Return the [x, y] coordinate for the center point of the cell that contains the specified text.  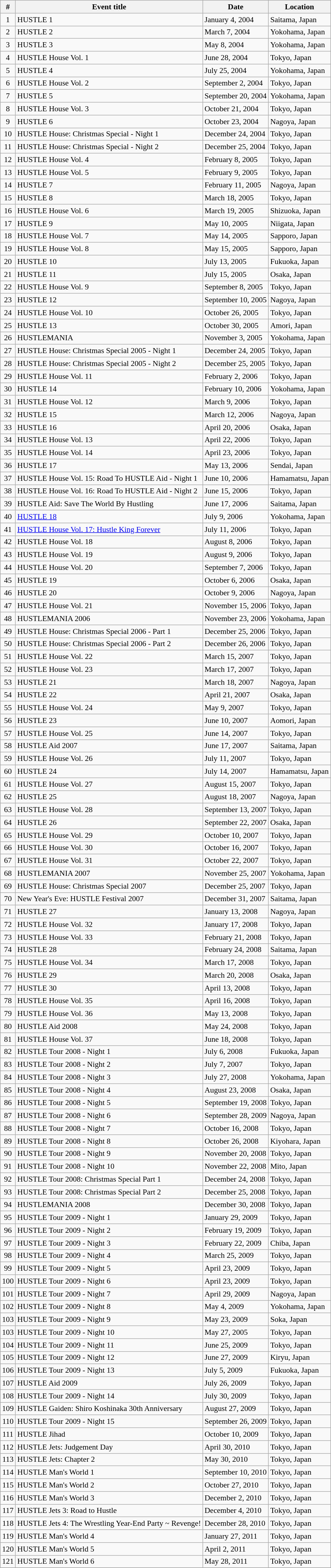
October 26, 2005 [236, 313]
102 [8, 1307]
111 [8, 1434]
50 [8, 644]
HUSTLE 26 [109, 822]
107 [8, 1383]
July 13, 2005 [236, 262]
HUSTLE Man's World 3 [109, 1498]
HUSTLE 2 [109, 32]
HUSTLE Man's World 1 [109, 1472]
HUSTLE House Vol. 3 [109, 109]
HUSTLE Tour 2008 - Night 8 [109, 1141]
June 27, 2009 [236, 1358]
HUSTLE Tour 2008 - Night 1 [109, 1052]
121 [8, 1562]
45 [8, 580]
October 10, 2009 [236, 1434]
25 [8, 326]
66 [8, 848]
HUSTLE House: Christmas Special 2007 [109, 886]
HUSTLE Tour 2008 - Night 6 [109, 1116]
55 [8, 708]
June 10, 2006 [236, 478]
March 19, 2005 [236, 211]
HUSTLE Man's World 4 [109, 1536]
HUSTLE House Vol. 6 [109, 211]
68 [8, 874]
July 7, 2007 [236, 1065]
May 27, 2005 [236, 1332]
7 [8, 96]
HUSTLE 18 [109, 517]
HUSTLE Jihad [109, 1434]
38 [8, 491]
83 [8, 1065]
3 [8, 45]
HUSTLE 14 [109, 389]
HUSTLE House Vol. 24 [109, 708]
HUSTLE Tour 2009 - Night 7 [109, 1294]
October 16, 2008 [236, 1128]
18 [8, 236]
HUSTLE Tour 2009 - Night 2 [109, 1230]
HUSTLE House Vol. 17: Hustle King Forever [109, 529]
Kiyohara, Japan [299, 1141]
October 26, 2008 [236, 1141]
December 31, 2007 [236, 899]
97 [8, 1243]
4 [8, 58]
73 [8, 937]
65 [8, 835]
72 [8, 924]
47 [8, 606]
77 [8, 988]
February 24, 2008 [236, 950]
April 21, 2007 [236, 695]
Niigata, Japan [299, 224]
June 14, 2007 [236, 733]
July 25, 2004 [236, 70]
Event title [109, 7]
Date [236, 7]
HUSTLE 20 [109, 593]
HUSTLE 4 [109, 70]
52 [8, 670]
April 30, 2010 [236, 1447]
71 [8, 912]
March 18, 2007 [236, 682]
28 [8, 364]
November 20, 2008 [236, 1154]
September 13, 2007 [236, 810]
HUSTLE Aid 2007 [109, 746]
October 23, 2004 [236, 122]
36 [8, 466]
101 [8, 1294]
August 27, 2009 [236, 1409]
HUSTLE 11 [109, 274]
October 27, 2010 [236, 1485]
January 4, 2004 [236, 20]
November 3, 2005 [236, 338]
June 17, 2007 [236, 746]
95 [8, 1218]
HUSTLE Tour 2009 - Night 11 [109, 1345]
July 26, 2009 [236, 1383]
94 [8, 1205]
76 [8, 976]
HUSTLE House Vol. 33 [109, 937]
33 [8, 428]
HUSTLE House Vol. 14 [109, 453]
July 30, 2009 [236, 1396]
HUSTLE House Vol. 1 [109, 58]
1 [8, 20]
10 [8, 134]
75 [8, 963]
December 30, 2008 [236, 1205]
December 2, 2010 [236, 1498]
April 29, 2009 [236, 1294]
HUSTLE House Vol. 23 [109, 670]
June 25, 2009 [236, 1345]
90 [8, 1154]
70 [8, 899]
HUSTLE Tour 2008 - Night 9 [109, 1154]
9 [8, 122]
HUSTLE 12 [109, 300]
HUSTLE House Vol. 8 [109, 249]
November 25, 2007 [236, 874]
100 [8, 1281]
February 8, 2005 [236, 160]
HUSTLE Tour 2009 - Night 10 [109, 1332]
December 25, 2006 [236, 631]
March 18, 2005 [236, 198]
16 [8, 211]
HUSTLE 15 [109, 415]
HUSTLE Tour 2008 - Night 7 [109, 1128]
35 [8, 453]
HUSTLE House Vol. 2 [109, 83]
21 [8, 274]
March 15, 2007 [236, 657]
78 [8, 1001]
HUSTLE Aid 2008 [109, 1026]
New Year's Eve: HUSTLE Festival 2007 [109, 899]
98 [8, 1256]
39 [8, 504]
88 [8, 1128]
January 27, 2011 [236, 1536]
Shizuoka, Japan [299, 211]
HUSTLE Aid 2009 [109, 1383]
81 [8, 1039]
December 25, 2005 [236, 364]
HUSTLE 6 [109, 122]
HUSTLE Man's World 6 [109, 1562]
82 [8, 1052]
December 28, 2010 [236, 1524]
September 19, 2008 [236, 1103]
Aomori, Japan [299, 721]
HUSTLE House Vol. 7 [109, 236]
HUSTLE 22 [109, 695]
HUSTLEMANIA 2006 [109, 619]
September 7, 2006 [236, 568]
15 [8, 198]
11 [8, 147]
Soka, Japan [299, 1320]
January 17, 2008 [236, 924]
53 [8, 682]
56 [8, 721]
HUSTLEMANIA [109, 338]
April 13, 2008 [236, 988]
HUSTLEMANIA 2007 [109, 874]
44 [8, 568]
May 30, 2010 [236, 1460]
46 [8, 593]
HUSTLEMANIA 2008 [109, 1205]
54 [8, 695]
59 [8, 759]
62 [8, 797]
HUSTLE House Vol. 31 [109, 861]
HUSTLE Tour 2008: Christmas Special Part 1 [109, 1179]
HUSTLE Tour 2009 - Night 1 [109, 1218]
85 [8, 1090]
Chiba, Japan [299, 1243]
June 10, 2007 [236, 721]
Kiryu, Japan [299, 1358]
HUSTLE Tour 2009 - Night 14 [109, 1396]
HUSTLE 19 [109, 580]
May 28, 2011 [236, 1562]
HUSTLE Gaiden: Shiro Koshinaka 30th Anniversary [109, 1409]
July 27, 2008 [236, 1078]
July 6, 2008 [236, 1052]
116 [8, 1498]
February 19, 2009 [236, 1230]
HUSTLE 17 [109, 466]
HUSTLE 29 [109, 976]
HUSTLE House Vol. 11 [109, 376]
117 [8, 1511]
HUSTLE Man's World 2 [109, 1485]
March 17, 2007 [236, 670]
19 [8, 249]
September 2, 2004 [236, 83]
May 4, 2009 [236, 1307]
87 [8, 1116]
HUSTLE House: Christmas Special 2005 - Night 1 [109, 351]
July 9, 2006 [236, 517]
HUSTLE House Vol. 10 [109, 313]
86 [8, 1103]
HUSTLE 16 [109, 428]
May 24, 2008 [236, 1026]
October 16, 2007 [236, 848]
# [8, 7]
105 [8, 1358]
HUSTLE House Vol. 9 [109, 287]
May 13, 2006 [236, 466]
32 [8, 415]
HUSTLE Tour 2009 - Night 6 [109, 1281]
51 [8, 657]
58 [8, 746]
20 [8, 262]
106 [8, 1371]
17 [8, 224]
108 [8, 1396]
February 11, 2005 [236, 185]
October 22, 2007 [236, 861]
April 20, 2006 [236, 428]
23 [8, 300]
104 [8, 1345]
HUSTLE House Vol. 36 [109, 1014]
March 9, 2006 [236, 402]
HUSTLE Tour 2009 - Night 5 [109, 1269]
HUSTLE Tour 2009 - Night 12 [109, 1358]
Sendai, Japan [299, 466]
119 [8, 1536]
24 [8, 313]
HUSTLE 10 [109, 262]
12 [8, 160]
112 [8, 1447]
October 30, 2005 [236, 326]
30 [8, 389]
HUSTLE House Vol. 4 [109, 160]
September 28, 2009 [236, 1116]
December 25, 2004 [236, 147]
HUSTLE House Vol. 29 [109, 835]
49 [8, 631]
Amori, Japan [299, 326]
December 26, 2006 [236, 644]
HUSTLE 9 [109, 224]
September 8, 2005 [236, 287]
61 [8, 784]
HUSTLE House Vol. 37 [109, 1039]
December 24, 2008 [236, 1179]
48 [8, 619]
March 20, 2008 [236, 976]
August 8, 2006 [236, 542]
May 23, 2009 [236, 1320]
February 21, 2008 [236, 937]
HUSTLE 8 [109, 198]
May 10, 2005 [236, 224]
June 28, 2004 [236, 58]
July 15, 2005 [236, 274]
80 [8, 1026]
February 10, 2006 [236, 389]
July 11, 2007 [236, 759]
October 6, 2006 [236, 580]
November 23, 2006 [236, 619]
99 [8, 1269]
HUSTLE Tour 2009 - Night 4 [109, 1256]
HUSTLE House Vol. 28 [109, 810]
HUSTLE House Vol. 30 [109, 848]
HUSTLE 5 [109, 96]
October 21, 2004 [236, 109]
HUSTLE House Vol. 27 [109, 784]
January 13, 2008 [236, 912]
22 [8, 287]
HUSTLE House Vol. 20 [109, 568]
HUSTLE House Vol. 35 [109, 1001]
Mito, Japan [299, 1167]
HUSTLE 27 [109, 912]
December 24, 2004 [236, 134]
April 23, 2006 [236, 453]
HUSTLE House Vol. 15: Road To HUSTLE Aid - Night 1 [109, 478]
HUSTLE Man's World 5 [109, 1549]
HUSTLE Tour 2008 - Night 2 [109, 1065]
May 8, 2004 [236, 45]
HUSTLE Tour 2008: Christmas Special Part 2 [109, 1192]
HUSTLE House Vol. 21 [109, 606]
April 2, 2011 [236, 1549]
HUSTLE Tour 2009 - Night 13 [109, 1371]
HUSTLE Jets: Judgement Day [109, 1447]
2 [8, 32]
109 [8, 1409]
110 [8, 1422]
February 22, 2009 [236, 1243]
HUSTLE 3 [109, 45]
8 [8, 109]
March 25, 2009 [236, 1256]
HUSTLE House Vol. 25 [109, 733]
113 [8, 1460]
October 9, 2006 [236, 593]
HUSTLE 7 [109, 185]
June 18, 2008 [236, 1039]
HUSTLE Tour 2009 - Night 8 [109, 1307]
HUSTLE Aid: Save The World By Hustling [109, 504]
27 [8, 351]
HUSTLE House: Christmas Special 2006 - Part 1 [109, 631]
November 22, 2008 [236, 1167]
May 9, 2007 [236, 708]
93 [8, 1192]
December 25, 2007 [236, 886]
June 15, 2006 [236, 491]
34 [8, 440]
August 23, 2008 [236, 1090]
118 [8, 1524]
December 24, 2005 [236, 351]
HUSTLE 23 [109, 721]
37 [8, 478]
May 15, 2005 [236, 249]
92 [8, 1179]
HUSTLE House Vol. 22 [109, 657]
79 [8, 1014]
69 [8, 886]
January 29, 2009 [236, 1218]
July 14, 2007 [236, 772]
HUSTLE Tour 2008 - Night 4 [109, 1090]
September 20, 2004 [236, 96]
HUSTLE 13 [109, 326]
114 [8, 1472]
September 10, 2005 [236, 300]
HUSTLE House Vol. 16: Road To HUSTLE Aid - Night 2 [109, 491]
41 [8, 529]
96 [8, 1230]
14 [8, 185]
5 [8, 70]
HUSTLE House Vol. 18 [109, 542]
HUSTLE Tour 2009 - Night 3 [109, 1243]
HUSTLE House Vol. 19 [109, 555]
August 15, 2007 [236, 784]
91 [8, 1167]
December 4, 2010 [236, 1511]
HUSTLE Tour 2008 - Night 10 [109, 1167]
HUSTLE House: Christmas Special 2006 - Part 2 [109, 644]
63 [8, 810]
60 [8, 772]
September 10, 2010 [236, 1472]
HUSTLE 1 [109, 20]
HUSTLE Tour 2008 - Night 3 [109, 1078]
43 [8, 555]
May 14, 2005 [236, 236]
HUSTLE 30 [109, 988]
6 [8, 83]
74 [8, 950]
HUSTLE Tour 2008 - Night 5 [109, 1103]
HUSTLE House: Christmas Special - Night 1 [109, 134]
HUSTLE House Vol. 34 [109, 963]
October 10, 2007 [236, 835]
February 2, 2006 [236, 376]
Location [299, 7]
31 [8, 402]
HUSTLE Jets 4: The Wrestling Year-End Party ~ Revenge! [109, 1524]
89 [8, 1141]
July 11, 2006 [236, 529]
September 26, 2009 [236, 1422]
February 9, 2005 [236, 172]
September 22, 2007 [236, 822]
42 [8, 542]
HUSTLE House: Christmas Special 2005 - Night 2 [109, 364]
HUSTLE House Vol. 26 [109, 759]
April 16, 2008 [236, 1001]
67 [8, 861]
June 17, 2006 [236, 504]
HUSTLE Jets 3: Road to Hustle [109, 1511]
March 17, 2008 [236, 963]
HUSTLE House: Christmas Special - Night 2 [109, 147]
57 [8, 733]
HUSTLE 24 [109, 772]
HUSTLE Tour 2009 - Night 9 [109, 1320]
HUSTLE House Vol. 13 [109, 440]
HUSTLE House Vol. 5 [109, 172]
July 5, 2009 [236, 1371]
HUSTLE House Vol. 12 [109, 402]
HUSTLE 21 [109, 682]
HUSTLE House Vol. 32 [109, 924]
120 [8, 1549]
64 [8, 822]
115 [8, 1485]
December 25, 2008 [236, 1192]
March 12, 2006 [236, 415]
HUSTLE Tour 2009 - Night 15 [109, 1422]
HUSTLE 28 [109, 950]
August 9, 2006 [236, 555]
HUSTLE 25 [109, 797]
HUSTLE Jets: Chapter 2 [109, 1460]
March 7, 2004 [236, 32]
November 15, 2006 [236, 606]
13 [8, 172]
August 18, 2007 [236, 797]
29 [8, 376]
April 22, 2006 [236, 440]
40 [8, 517]
May 13, 2008 [236, 1014]
26 [8, 338]
84 [8, 1078]
